Output the [x, y] coordinate of the center of the cell containing the given text.  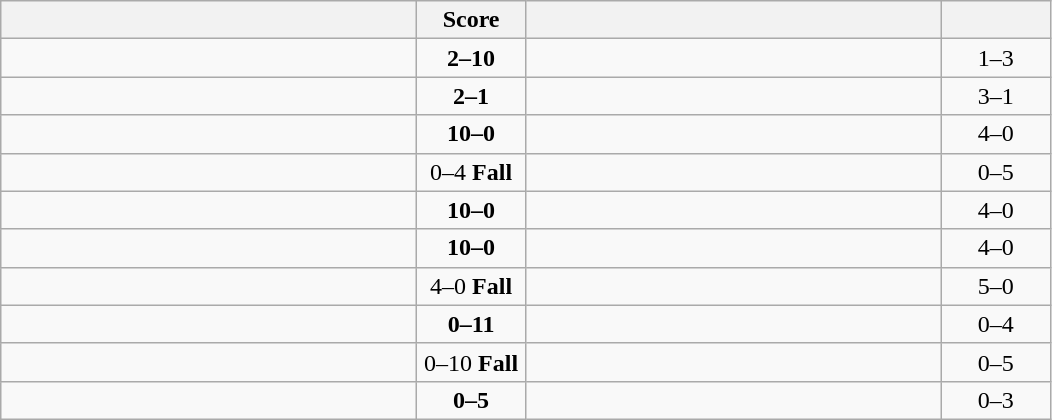
0–4 [996, 324]
0–3 [996, 400]
0–11 [472, 324]
2–1 [472, 96]
4–0 Fall [472, 286]
0–10 Fall [472, 362]
5–0 [996, 286]
1–3 [996, 58]
Score [472, 20]
0–4 Fall [472, 172]
3–1 [996, 96]
2–10 [472, 58]
